Find where the given text appears and provide that cell's center as [X, Y] coordinate. 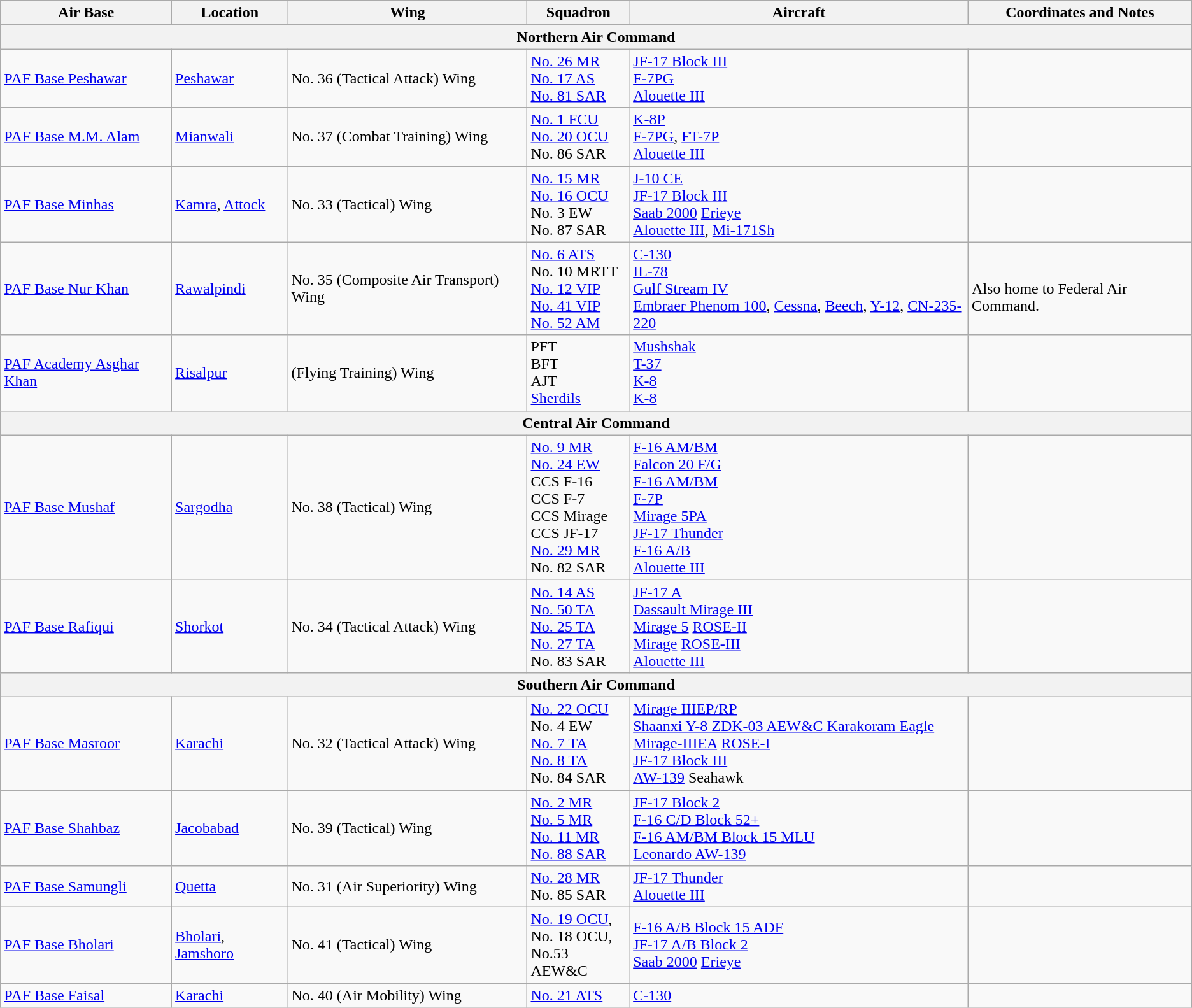
Also home to Federal Air Command. [1080, 288]
JF-17 Block 2F-16 C/D Block 52+ F-16 AM/BM Block 15 MLULeonardo AW-139 [799, 828]
PAF Base Mushaf [87, 507]
Location [230, 13]
No. 36 (Tactical Attack) Wing [408, 78]
Aircraft [799, 13]
K-8PF-7PG, FT-7PAlouette III [799, 137]
No. 1 FCU No. 20 OCUNo. 86 SAR [578, 137]
No. 38 (Tactical) Wing [408, 507]
JF-17 ThunderAlouette III [799, 886]
(Flying Training) Wing [408, 373]
Quetta [230, 886]
F-16 A/B Block 15 ADFJF-17 A/B Block 2Saab 2000 Erieye [799, 945]
Shorkot [230, 626]
No. 26 MRNo. 17 ASNo. 81 SAR [578, 78]
Coordinates and Notes [1080, 13]
No. 40 (Air Mobility) Wing [408, 995]
Mianwali [230, 137]
PAF Base M.M. Alam [87, 137]
No. 35 (Composite Air Transport) Wing [408, 288]
No. 31 (Air Superiority) Wing [408, 886]
PAF Base Minhas [87, 204]
C-130IL-78 Gulf Stream IVEmbraer Phenom 100, Cessna, Beech, Y-12, CN-235-220 [799, 288]
PAF Base Peshawar [87, 78]
No. 32 (Tactical Attack) Wing [408, 743]
No. 41 (Tactical) Wing [408, 945]
No. 2 MRNo. 5 MRNo. 11 MRNo. 88 SAR [578, 828]
No. 21 ATS [578, 995]
Northern Air Command [596, 37]
Mirage IIIEP/RPShaanxi Y-8 ZDK-03 AEW&C Karakoram EagleMirage-IIIEA ROSE-IJF-17 Block IIIAW-139 Seahawk [799, 743]
Kamra, Attock [230, 204]
F-16 AM/BMFalcon 20 F/GF-16 AM/BMF-7PMirage 5PAJF-17 ThunderF-16 A/BAlouette III [799, 507]
PAF Base Samungli [87, 886]
No. 19 OCU,No. 18 OCU,No.53 AEW&C [578, 945]
Southern Air Command [596, 685]
Squadron [578, 13]
Rawalpindi [230, 288]
No. 39 (Tactical) Wing [408, 828]
No. 37 (Combat Training) Wing [408, 137]
No. 22 OCUNo. 4 EWNo. 7 TANo. 8 TANo. 84 SAR [578, 743]
PAF Base Shahbaz [87, 828]
No. 9 MRNo. 24 EWCCS F-16CCS F-7CCS MirageCCS JF-17No. 29 MRNo. 82 SAR [578, 507]
PFTBFTAJTSherdils [578, 373]
Sargodha [230, 507]
JF-17 ADassault Mirage IIIMirage 5 ROSE-IIMirage ROSE-IIIAlouette III [799, 626]
PAF Base Masroor [87, 743]
PAF Base Nur Khan [87, 288]
No. 33 (Tactical) Wing [408, 204]
J-10 CE JF-17 Block III Saab 2000 Erieye Alouette III, Mi-171Sh [799, 204]
No. 28 MRNo. 85 SAR [578, 886]
Jacobabad [230, 828]
PAF Base Bholari [87, 945]
Wing [408, 13]
Central Air Command [596, 423]
No. 34 (Tactical Attack) Wing [408, 626]
C-130 [799, 995]
No. 14 ASNo. 50 TANo. 25 TANo. 27 TANo. 83 SAR [578, 626]
No. 15 MR No. 16 OCU No. 3 EW No. 87 SAR [578, 204]
Risalpur [230, 373]
Bholari, Jamshoro [230, 945]
Air Base [87, 13]
Peshawar [230, 78]
No. 6 ATSNo. 10 MRTTNo. 12 VIPNo. 41 VIPNo. 52 AM [578, 288]
PAF Academy Asghar Khan [87, 373]
JF-17 Block IIIF-7PGAlouette III [799, 78]
MushshakT-37K-8K-8 [799, 373]
PAF Base Faisal [87, 995]
PAF Base Rafiqui [87, 626]
